Extract the [x, y] coordinate from the center of the cell holding the provided text.  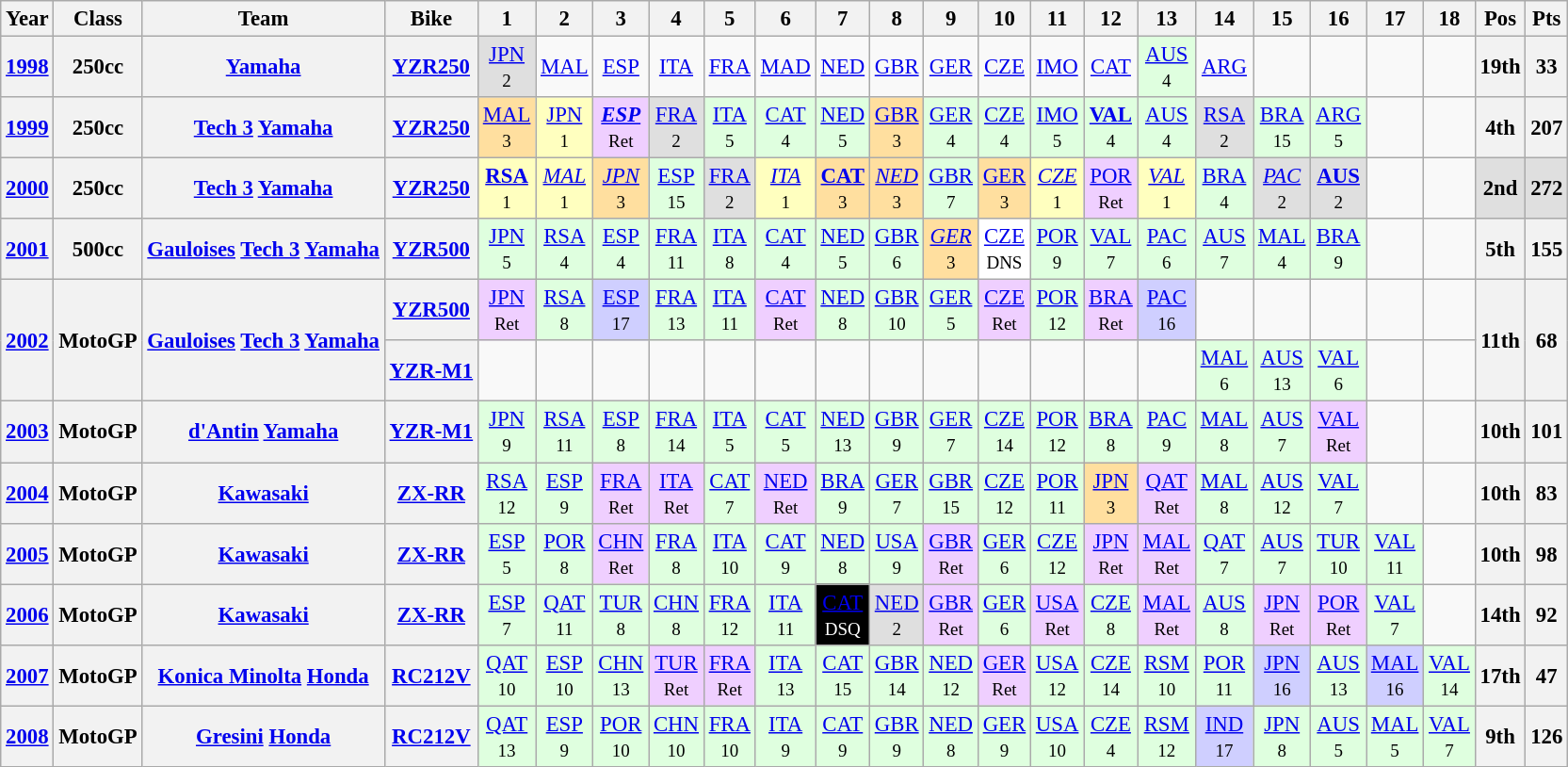
RSM10 [1166, 675]
CATRet [785, 311]
NED12 [951, 675]
ESP7 [507, 614]
2 [565, 19]
CAT5 [785, 432]
CZERet [1004, 311]
BRA4 [1224, 188]
RSA4 [565, 249]
Pts [1546, 19]
2003 [27, 432]
FRA13 [676, 311]
4 [676, 19]
MAL5 [1394, 737]
NED3 [897, 188]
FRA [729, 68]
NED13 [842, 432]
USA9 [897, 554]
IND17 [1224, 737]
GBR7 [951, 188]
PAC16 [1166, 311]
TUR8 [622, 614]
MAL4 [1283, 249]
2004 [27, 494]
ITA13 [785, 675]
ARG5 [1339, 128]
GBR15 [951, 494]
CAT3 [842, 188]
NEDRet [785, 494]
JPN8 [1283, 737]
CAT7 [729, 494]
ESP4 [622, 249]
GBR6 [897, 249]
RSA2 [1224, 128]
NED2 [897, 614]
FRA10 [729, 737]
CATDSQ [842, 614]
9th [1500, 737]
5th [1500, 249]
207 [1546, 128]
GBR10 [897, 311]
PAC6 [1166, 249]
JPN1 [565, 128]
Year [27, 19]
1998 [27, 68]
USARet [1058, 614]
AUS8 [1224, 614]
Gresini Honda [264, 737]
QAT10 [507, 675]
QATRet [1166, 494]
14 [1224, 19]
CZE8 [1111, 614]
ITA1 [785, 188]
MAL3 [507, 128]
VAL1 [1166, 188]
19th [1500, 68]
83 [1546, 494]
ITA [676, 68]
Konica Minolta Honda [264, 675]
VAL4 [1111, 128]
ESP8 [622, 432]
ESPRet [622, 128]
CHN8 [676, 614]
ITA10 [729, 554]
17th [1500, 675]
ITA8 [729, 249]
ESP5 [507, 554]
MAL6 [1224, 371]
BRARet [1111, 311]
AUS5 [1339, 737]
2000 [27, 188]
17 [1394, 19]
2001 [27, 249]
Bike [431, 19]
2005 [27, 554]
CHN10 [676, 737]
AUS12 [1283, 494]
AUS2 [1339, 188]
JPN16 [1283, 675]
2007 [27, 675]
RSA12 [507, 494]
BRA8 [1111, 432]
Team [264, 19]
272 [1546, 188]
JPN2 [507, 68]
98 [1546, 554]
RSM12 [1166, 737]
GER9 [1004, 737]
500cc [98, 249]
CZE [1004, 68]
TUR10 [1339, 554]
FRA14 [676, 432]
IMO5 [1058, 128]
POR10 [622, 737]
Yamaha [264, 68]
13 [1166, 19]
QAT11 [565, 614]
ITA9 [785, 737]
VAL14 [1449, 675]
10 [1004, 19]
ESP17 [622, 311]
BRA15 [1283, 128]
18 [1449, 19]
ITARet [676, 494]
PAC2 [1283, 188]
IMO [1058, 68]
QAT7 [1224, 554]
6 [785, 19]
MAL16 [1394, 675]
USA10 [1058, 737]
155 [1546, 249]
GBR [897, 68]
3 [622, 19]
CAT15 [842, 675]
RSA11 [565, 432]
VAL6 [1339, 371]
GBR3 [897, 128]
2nd [1500, 188]
8 [897, 19]
11 [1058, 19]
d'Antin Yamaha [264, 432]
FRA8 [676, 554]
POR8 [565, 554]
CHNRet [622, 554]
16 [1339, 19]
2006 [27, 614]
126 [1546, 737]
CHN13 [622, 675]
ARG [1224, 68]
ESP [622, 68]
MAL [565, 68]
JPN9 [507, 432]
47 [1546, 675]
33 [1546, 68]
ESP15 [676, 188]
2008 [27, 737]
1 [507, 19]
CZEDNS [1004, 249]
QAT13 [507, 737]
GBR14 [897, 675]
4th [1500, 128]
GER [951, 68]
5 [729, 19]
68 [1546, 341]
Pos [1500, 19]
USA12 [1058, 675]
PAC9 [1166, 432]
GER5 [951, 311]
11th [1500, 341]
92 [1546, 614]
CZE1 [1058, 188]
VAL11 [1394, 554]
CAT [1111, 68]
12 [1111, 19]
7 [842, 19]
1999 [27, 128]
9 [951, 19]
Class [98, 19]
POR9 [1058, 249]
MAD [785, 68]
JPN5 [507, 249]
101 [1546, 432]
VALRet [1339, 432]
FRA11 [676, 249]
ESP10 [565, 675]
RSA8 [565, 311]
2002 [27, 341]
NED [842, 68]
GER4 [951, 128]
GERRet [1004, 675]
FRA12 [729, 614]
TURRet [676, 675]
14th [1500, 614]
15 [1283, 19]
MAL1 [565, 188]
RSA1 [507, 188]
